Locate the cell with the specified text and output its [x, y] center coordinate. 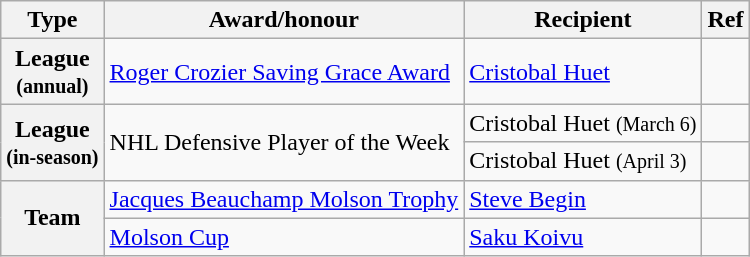
Molson Cup [284, 237]
Cristobal Huet [583, 72]
Ref [726, 20]
Award/honour [284, 20]
Cristobal Huet (April 3) [583, 161]
Team [52, 218]
Roger Crozier Saving Grace Award [284, 72]
Recipient [583, 20]
NHL Defensive Player of the Week [284, 142]
Type [52, 20]
Saku Koivu [583, 237]
Steve Begin [583, 199]
League(in-season) [52, 142]
Cristobal Huet (March 6) [583, 123]
League(annual) [52, 72]
Jacques Beauchamp Molson Trophy [284, 199]
